Pinpoint the cell where the given text exists, returning its [x, y] midpoint coordinate. 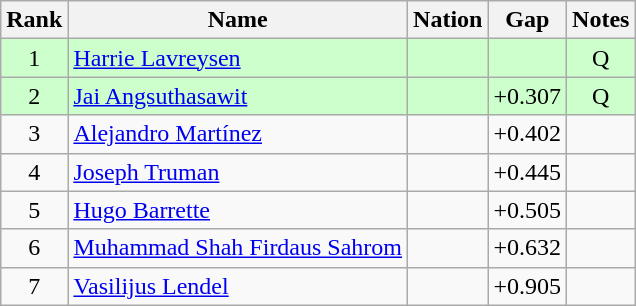
+0.445 [528, 172]
7 [34, 286]
Joseph Truman [238, 172]
4 [34, 172]
+0.307 [528, 96]
+0.632 [528, 248]
+0.505 [528, 210]
+0.402 [528, 134]
Jai Angsuthasawit [238, 96]
Alejandro Martínez [238, 134]
Vasilijus Lendel [238, 286]
6 [34, 248]
Hugo Barrette [238, 210]
+0.905 [528, 286]
Harrie Lavreysen [238, 58]
Notes [601, 20]
Gap [528, 20]
5 [34, 210]
2 [34, 96]
Rank [34, 20]
3 [34, 134]
Nation [448, 20]
Muhammad Shah Firdaus Sahrom [238, 248]
Name [238, 20]
1 [34, 58]
